Detect which cell encompasses the target text, then output its [x, y] center coordinate. 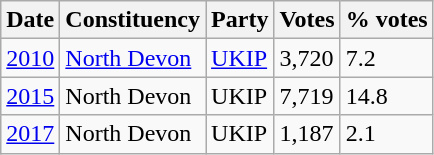
% votes [386, 20]
7.2 [386, 58]
Party [240, 20]
Votes [307, 20]
3,720 [307, 58]
Date [30, 20]
7,719 [307, 96]
14.8 [386, 96]
2015 [30, 96]
2.1 [386, 134]
Constituency [133, 20]
1,187 [307, 134]
2017 [30, 134]
2010 [30, 58]
